Identify which cell holds the provided text, then report its [X, Y] central coordinate. 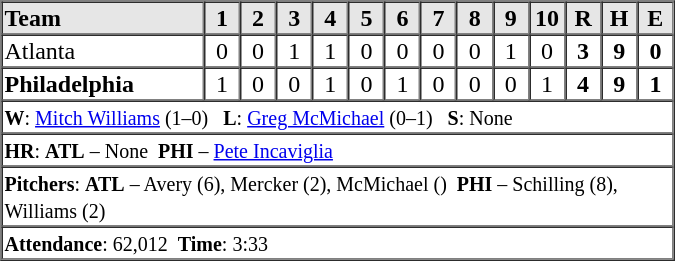
5 [366, 18]
6 [402, 18]
Philadelphia [103, 84]
E [655, 18]
Attendance: 62,012 Time: 3:33 [338, 242]
7 [439, 18]
H [619, 18]
Atlanta [103, 50]
Team [103, 18]
2 [258, 18]
HR: ATL – None PHI – Pete Incaviglia [338, 150]
10 [547, 18]
Pitchers: ATL – Avery (6), Mercker (2), McMichael () PHI – Schilling (8), Williams (2) [338, 196]
W: Mitch Williams (1–0) L: Greg McMichael (0–1) S: None [338, 116]
8 [475, 18]
R [583, 18]
